Determine the [X, Y] coordinate at the center of the cell enclosing the given text.  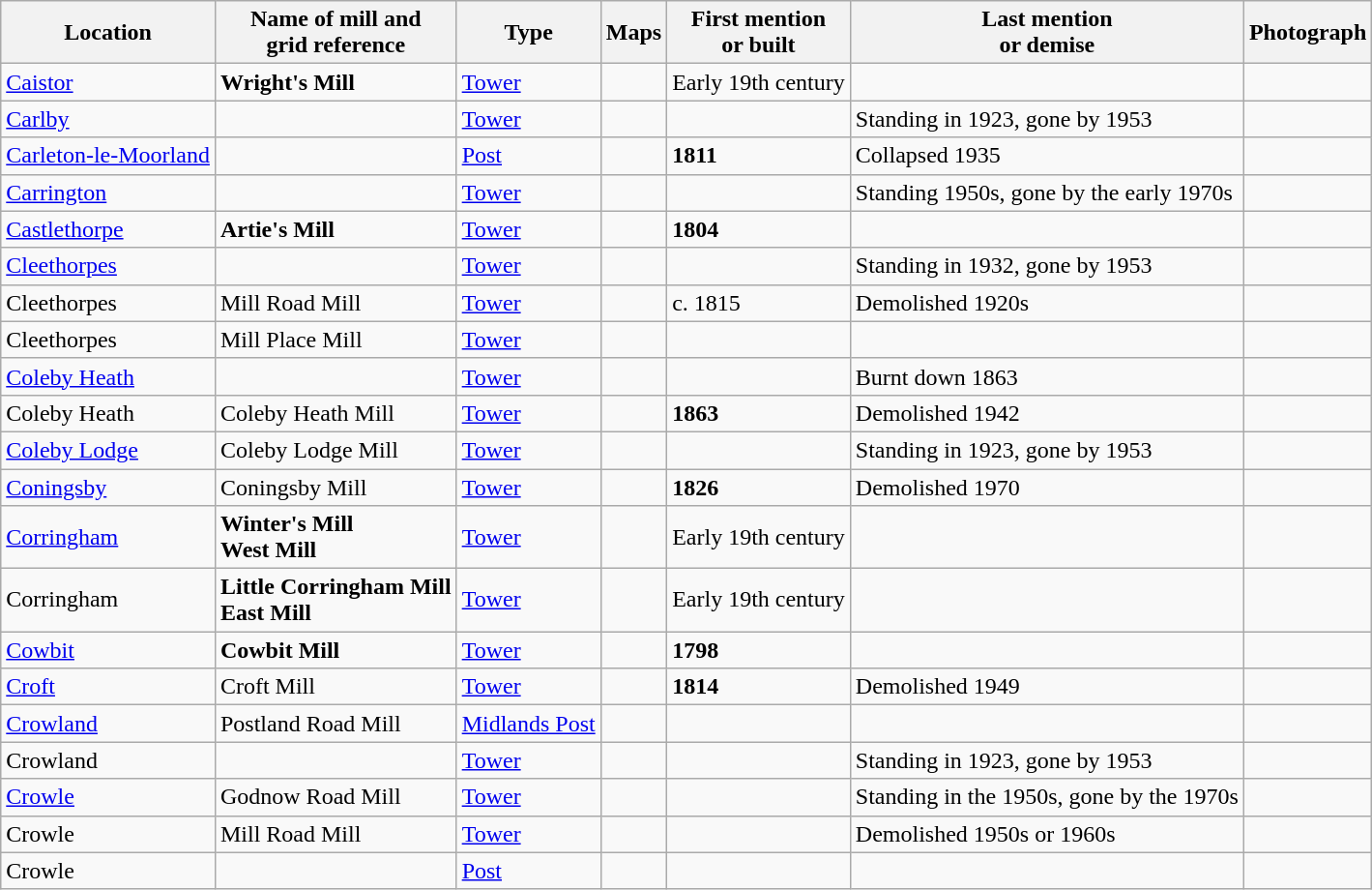
1798 [759, 650]
Name of mill andgrid reference [336, 33]
Demolished 1949 [1046, 687]
Maps [633, 33]
Standing in 1932, gone by 1953 [1046, 266]
Croft Mill [336, 687]
Postland Road Mill [336, 724]
1826 [759, 487]
Croft [108, 687]
Collapsed 1935 [1046, 156]
Godnow Road Mill [336, 797]
Castlethorpe [108, 229]
Winter's MillWest Mill [336, 538]
Demolished 1920s [1046, 303]
Last mention or demise [1046, 33]
Coleby Lodge [108, 450]
Demolished 1950s or 1960s [1046, 834]
Burnt down 1863 [1046, 376]
Caistor [108, 82]
Little Corringham MillEast Mill [336, 600]
Demolished 1942 [1046, 413]
Carlby [108, 119]
1863 [759, 413]
Carrington [108, 193]
Standing 1950s, gone by the early 1970s [1046, 193]
Location [108, 33]
Wright's Mill [336, 82]
Artie's Mill [336, 229]
Photograph [1307, 33]
Coningsby Mill [336, 487]
Cowbit Mill [336, 650]
Demolished 1970 [1046, 487]
Carleton-le-Moorland [108, 156]
Standing in the 1950s, gone by the 1970s [1046, 797]
Coleby Heath Mill [336, 413]
Coningsby [108, 487]
c. 1815 [759, 303]
Midlands Post [528, 724]
First mentionor built [759, 33]
Type [528, 33]
Cowbit [108, 650]
Coleby Lodge Mill [336, 450]
Mill Place Mill [336, 340]
1811 [759, 156]
1804 [759, 229]
1814 [759, 687]
